Find where the given text appears and provide that cell's center as (x, y) coordinate. 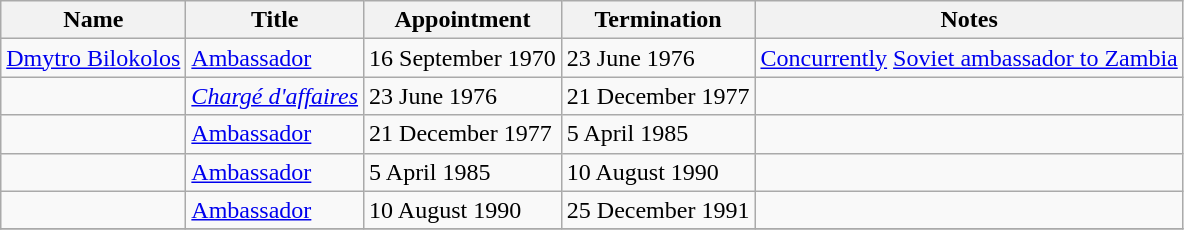
Termination (658, 20)
Appointment (463, 20)
Concurrently Soviet ambassador to Zambia (969, 58)
Chargé d'affaires (275, 96)
Notes (969, 20)
16 September 1970 (463, 58)
25 December 1991 (658, 210)
Dmytro Bilokolos (94, 58)
Name (94, 20)
Title (275, 20)
